Extract the [x, y] coordinate from the center of the cell holding the provided text.  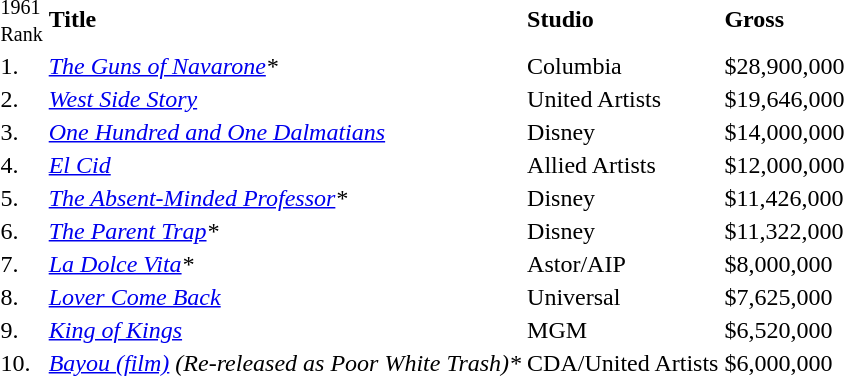
King of Kings [284, 330]
Lover Come Back [284, 297]
El Cid [284, 165]
Universal [623, 297]
The Parent Trap* [284, 231]
MGM [623, 330]
The Guns of Navarone* [284, 66]
United Artists [623, 99]
One Hundred and One Dalmatians [284, 132]
Allied Artists [623, 165]
Columbia [623, 66]
Astor/AIP [623, 264]
La Dolce Vita* [284, 264]
The Absent-Minded Professor* [284, 198]
West Side Story [284, 99]
